Output the [x, y] coordinate of the center of the cell containing the given text.  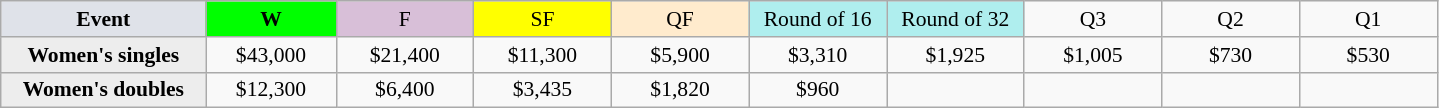
$12,300 [271, 90]
$3,310 [818, 55]
$1,820 [680, 90]
Round of 16 [818, 19]
Round of 32 [955, 19]
$730 [1231, 55]
SF [543, 19]
$530 [1368, 55]
$11,300 [543, 55]
Women's doubles [104, 90]
$21,400 [405, 55]
Q3 [1093, 19]
Event [104, 19]
$3,435 [543, 90]
$1,925 [955, 55]
$43,000 [271, 55]
$1,005 [1093, 55]
$960 [818, 90]
$5,900 [680, 55]
$6,400 [405, 90]
Q1 [1368, 19]
QF [680, 19]
W [271, 19]
Q2 [1231, 19]
Women's singles [104, 55]
F [405, 19]
